From the cell containing the given text, extract its center point as [X, Y] coordinate. 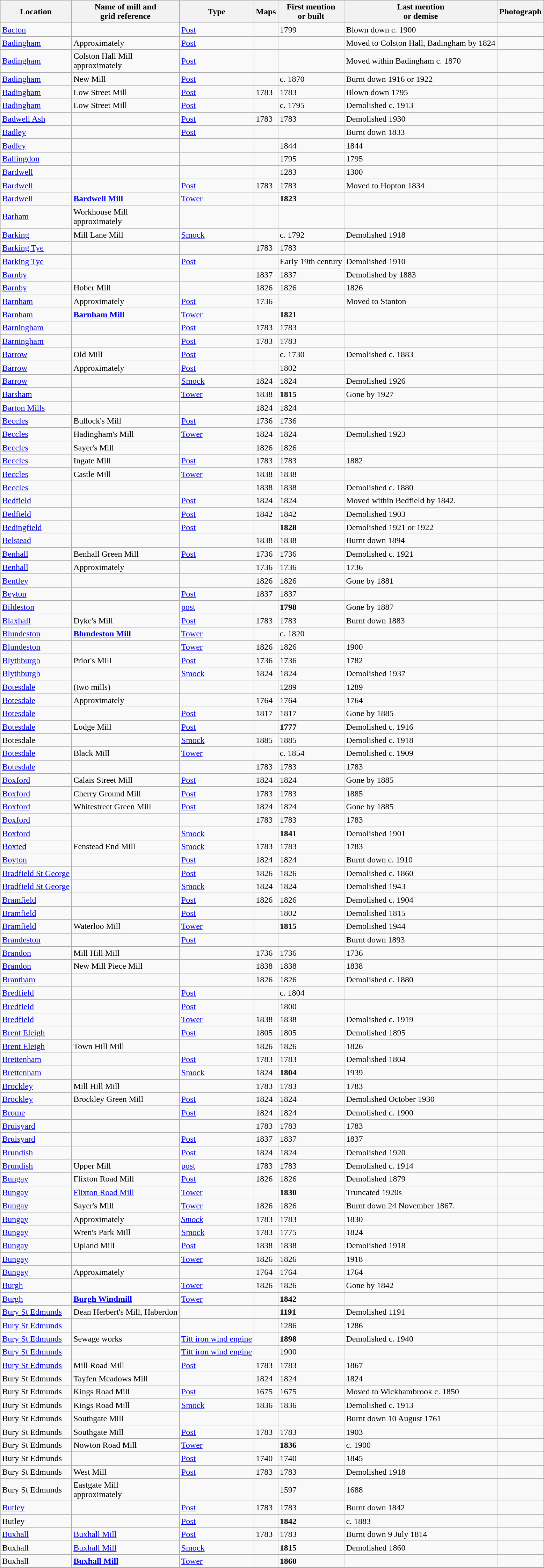
Burnt down 1842 [421, 1508]
Brome [36, 1113]
c. 1795 [311, 106]
Blown down c. 1900 [421, 30]
c. 1792 [311, 235]
Burnt down 9 July 1814 [421, 1534]
Belstead [36, 541]
Gone by 1887 [421, 607]
Burgh Windmill [126, 1299]
1597 [311, 1490]
Burnt down 1833 [421, 132]
Demolished 1879 [421, 1179]
Burnt down 1894 [421, 541]
Demolished 1923 [421, 434]
Burnt down 1893 [421, 940]
West Mill [126, 1472]
New Mill Piece Mill [126, 966]
1828 [311, 527]
Maps [266, 12]
Barnham Mill [126, 315]
Black Mill [126, 753]
Dean Herbert's Mill, Haberdon [126, 1312]
Demolished 1920 [421, 1152]
Ingate Mill [126, 461]
Town Hill Mill [126, 1046]
Moved to Hopton 1834 [421, 186]
1867 [421, 1365]
Waterloo Mill [126, 926]
Demolished 1903 [421, 514]
Demolished 1191 [421, 1312]
Demolished 1815 [421, 913]
Benhall Green Mill [126, 554]
Whitestreet Green Mill [126, 807]
c. 1820 [311, 634]
1821 [311, 315]
Prior's Mill [126, 660]
Demolished c. 1919 [421, 1019]
Demolished 1804 [421, 1060]
Dyke's Mill [126, 620]
Early 19th century [311, 261]
1918 [421, 1259]
Demolished 1930 [421, 119]
1823 [311, 199]
Bardwell Mill [126, 199]
Moved to Colston Hall, Badingham by 1824 [421, 43]
1283 [311, 172]
Demolished 1921 or 1922 [421, 527]
Bentley [36, 580]
Demolished c. 1883 [421, 354]
Blundeston Mill [126, 634]
Truncated 1920s [421, 1192]
1939 [421, 1073]
Moved to Stanton [421, 301]
Demolished c. 1918 [421, 740]
Mill Road Mill [126, 1365]
Upper Mill [126, 1166]
Barham [36, 217]
1903 [421, 1432]
Workhouse Millapproximately [126, 217]
1804 [311, 1073]
Lodge Mill [126, 727]
Boxted [36, 847]
Moved within Badingham c. 1870 [421, 61]
Demolished 1943 [421, 887]
c. 1900 [421, 1445]
Fenstead End Mill [126, 847]
Type [217, 12]
Demolished c. 1909 [421, 753]
1191 [311, 1312]
1841 [311, 833]
Gone by 1842 [421, 1286]
Burnt down 24 November 1867. [421, 1206]
Cherry Ground Mill [126, 793]
Blown down 1795 [421, 92]
1777 [311, 727]
Barking [36, 235]
Demolished 1901 [421, 833]
1799 [311, 30]
1800 [311, 1006]
Colston Hall Millapproximately [126, 61]
Location [36, 12]
Castle Mill [126, 474]
Last mention or demise [421, 12]
1775 [311, 1232]
Wren's Park Mill [126, 1232]
Bullock's Mill [126, 421]
Demolished 1895 [421, 1033]
Hober Mill [126, 288]
Demolished c. 1940 [421, 1339]
Calais Street Mill [126, 780]
Demolished 1944 [421, 926]
Burnt down 1883 [421, 620]
New Mill [126, 79]
Tayfen Meadows Mill [126, 1379]
Old Mill [126, 354]
Barton Mills [36, 408]
Sewage works [126, 1339]
Demolished 1860 [421, 1548]
1300 [421, 172]
1798 [311, 607]
1898 [311, 1339]
Demolished by 1883 [421, 275]
c. 1883 [421, 1521]
1860 [311, 1561]
Demolished c. 1916 [421, 727]
Boyton [36, 860]
Moved within Bedfield by 1842. [421, 501]
Demolished 1910 [421, 261]
c. 1870 [311, 79]
Eastgate Millapproximately [126, 1490]
Burnt down c. 1910 [421, 860]
Demolished 1937 [421, 674]
Demolished c. 1904 [421, 900]
Brantham [36, 980]
Moved to Wickhambrook c. 1850 [421, 1392]
c. 1804 [311, 993]
1845 [421, 1458]
Demolished c. 1921 [421, 554]
Brockley Green Mill [126, 1099]
c. 1730 [311, 354]
1882 [421, 461]
1688 [421, 1490]
Ballingdon [36, 159]
Demolished c. 1860 [421, 873]
1782 [421, 660]
Brandeston [36, 940]
(two mills) [126, 687]
Nowton Road Mill [126, 1445]
Name of mill andgrid reference [126, 12]
Upland Mill [126, 1245]
Bacton [36, 30]
Gone by 1927 [421, 394]
Bedingfield [36, 527]
Hadingham's Mill [126, 434]
Demolished c. 1900 [421, 1113]
Blaxhall [36, 620]
First mentionor built [311, 12]
Burnt down 10 August 1761 [421, 1418]
Gone by 1881 [421, 580]
Demolished 1926 [421, 381]
c. 1854 [311, 753]
Mill Lane Mill [126, 235]
Barsham [36, 394]
Demolished c. 1914 [421, 1166]
Demolished October 1930 [421, 1099]
Burnt down 1916 or 1922 [421, 79]
Bildeston [36, 607]
Photograph [520, 12]
Beyton [36, 594]
Badwell Ash [36, 119]
